Extract the [x, y] coordinate from the center of the cell holding the provided text.  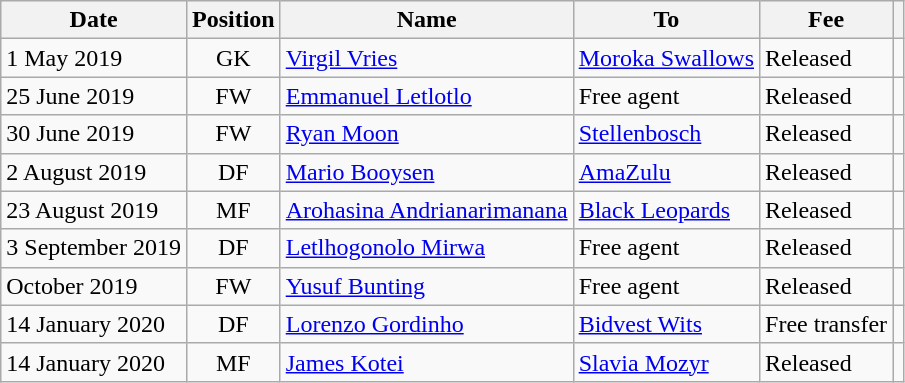
Date [94, 20]
Slavia Mozyr [666, 362]
1 May 2019 [94, 58]
GK [233, 58]
Name [426, 20]
Black Leopards [666, 210]
Arohasina Andrianarimanana [426, 210]
Virgil Vries [426, 58]
James Kotei [426, 362]
Letlhogonolo Mirwa [426, 248]
Mario Booysen [426, 172]
23 August 2019 [94, 210]
Emmanuel Letlotlo [426, 96]
Free transfer [826, 324]
Moroka Swallows [666, 58]
Lorenzo Gordinho [426, 324]
October 2019 [94, 286]
Ryan Moon [426, 134]
2 August 2019 [94, 172]
Yusuf Bunting [426, 286]
Position [233, 20]
Stellenbosch [666, 134]
AmaZulu [666, 172]
30 June 2019 [94, 134]
To [666, 20]
Bidvest Wits [666, 324]
25 June 2019 [94, 96]
3 September 2019 [94, 248]
Fee [826, 20]
